From the cell containing the given text, extract its center point as [X, Y] coordinate. 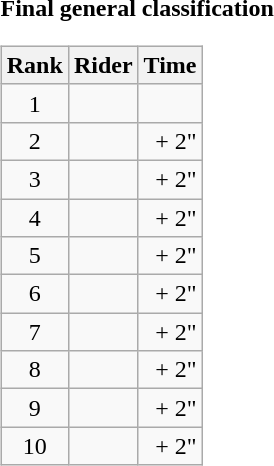
Rank [34, 65]
9 [34, 408]
6 [34, 294]
5 [34, 256]
3 [34, 179]
1 [34, 103]
7 [34, 332]
Rider [103, 65]
4 [34, 217]
2 [34, 141]
8 [34, 370]
Time [170, 65]
10 [34, 446]
